Identify which cell holds the provided text, then report its (x, y) central coordinate. 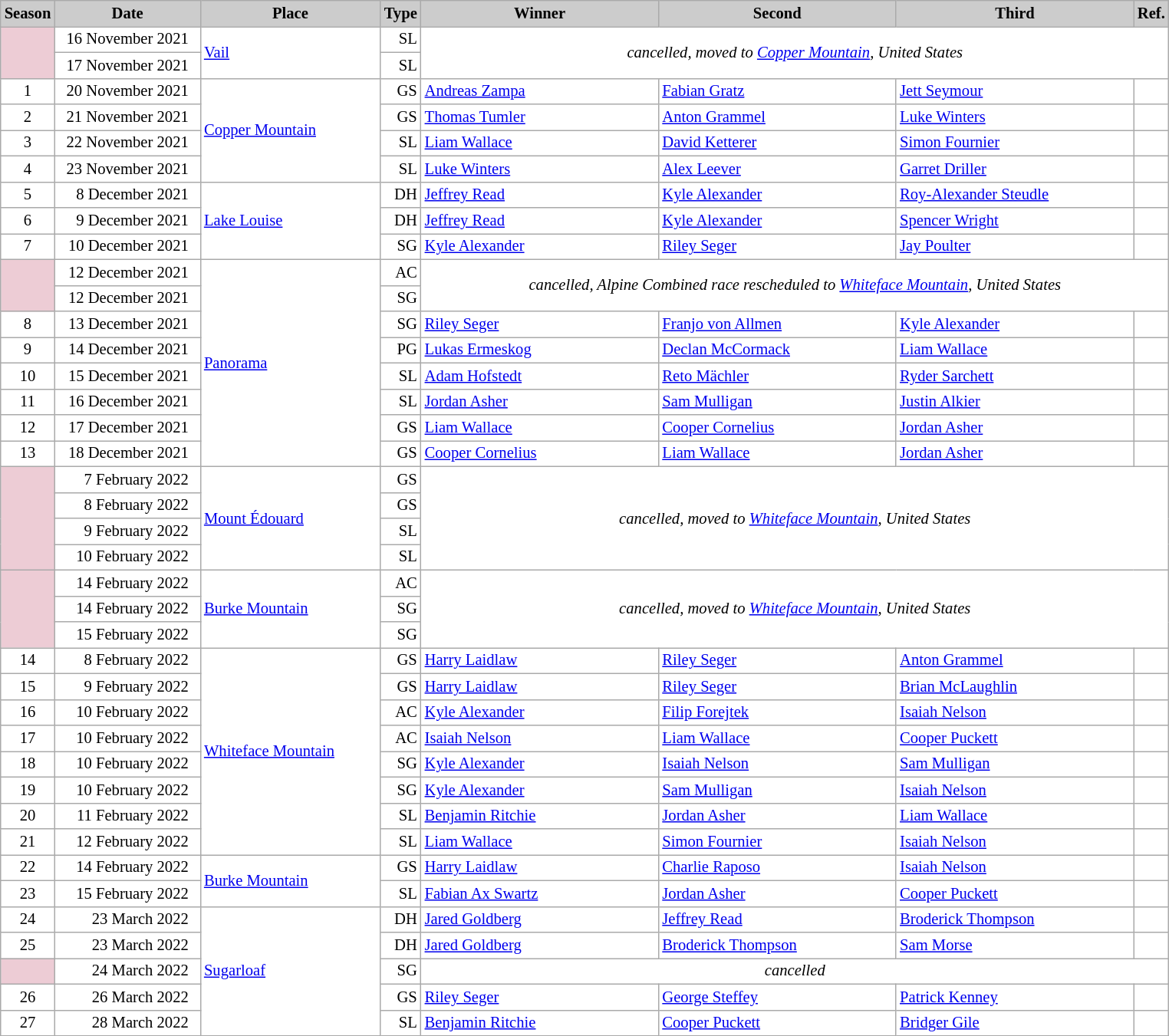
10 December 2021 (127, 246)
26 (28, 997)
18 December 2021 (127, 453)
16 November 2021 (127, 39)
Lukas Ermeskog (540, 350)
1 (28, 91)
Ref. (1151, 13)
27 (28, 1023)
2 (28, 117)
15 (28, 686)
10 (28, 376)
5 (28, 195)
Lake Louise (290, 221)
9 December 2021 (127, 220)
18 (28, 764)
Patrick Kenney (1015, 997)
Andreas Zampa (540, 91)
24 (28, 919)
Roy-Alexander Steudle (1015, 195)
Thomas Tumler (540, 117)
Ryder Sarchett (1015, 376)
Copper Mountain (290, 130)
12 February 2022 (127, 841)
cancelled, Alpine Combined race rescheduled to Whiteface Mountain, United States (795, 285)
12 (28, 427)
Sam Morse (1015, 946)
23 (28, 893)
7 February 2022 (127, 479)
Charlie Raposo (777, 867)
20 (28, 816)
20 November 2021 (127, 91)
Place (290, 13)
Second (777, 13)
Third (1015, 13)
Alex Leever (777, 169)
19 (28, 790)
16 (28, 712)
17 November 2021 (127, 65)
George Steffey (777, 997)
13 December 2021 (127, 324)
14 December 2021 (127, 350)
11 February 2022 (127, 816)
25 (28, 946)
15 December 2021 (127, 376)
8 December 2021 (127, 195)
16 December 2021 (127, 402)
cancelled (795, 971)
23 November 2021 (127, 169)
14 (28, 660)
Fabian Gratz (777, 91)
22 November 2021 (127, 143)
7 (28, 246)
24 March 2022 (127, 971)
Reto Mächler (777, 376)
David Ketterer (777, 143)
8 (28, 324)
22 (28, 867)
Mount Édouard (290, 518)
Date (127, 13)
Bridger Gile (1015, 1023)
Adam Hofstedt (540, 376)
21 (28, 841)
PG (400, 350)
Fabian Ax Swartz (540, 893)
13 (28, 453)
Vail (290, 52)
cancelled, moved to Copper Mountain, United States (795, 52)
Filip Forejtek (777, 712)
Winner (540, 13)
4 (28, 169)
Panorama (290, 363)
Declan McCormack (777, 350)
28 March 2022 (127, 1023)
Garret Driller (1015, 169)
26 March 2022 (127, 997)
Whiteface Mountain (290, 751)
Justin Alkier (1015, 402)
9 (28, 350)
21 November 2021 (127, 117)
17 (28, 738)
Brian McLaughlin (1015, 686)
Type (400, 13)
Jett Seymour (1015, 91)
Franjo von Allmen (777, 324)
17 December 2021 (127, 427)
Season (28, 13)
Spencer Wright (1015, 220)
11 (28, 402)
Sugarloaf (290, 971)
Jay Poulter (1015, 246)
3 (28, 143)
6 (28, 220)
